For the text-containing cell, return its midpoint in (X, Y) coordinate format. 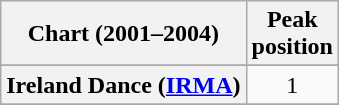
Chart (2001–2004) (124, 34)
1 (292, 85)
Peakposition (292, 34)
Ireland Dance (IRMA) (124, 85)
